Extract the [X, Y] coordinate from the center of the cell holding the provided text.  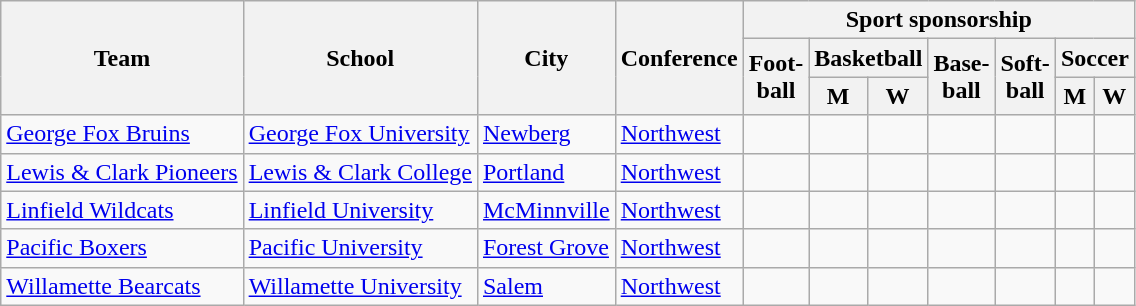
Soft-ball [1025, 77]
Linfield Wildcats [122, 210]
Salem [546, 286]
Portland [546, 172]
Lewis & Clark Pioneers [122, 172]
George Fox University [360, 134]
Pacific University [360, 248]
City [546, 58]
Base-ball [962, 77]
McMinnville [546, 210]
Willamette Bearcats [122, 286]
Basketball [868, 58]
Lewis & Clark College [360, 172]
Foot-ball [776, 77]
Newberg [546, 134]
School [360, 58]
George Fox Bruins [122, 134]
Soccer [1094, 58]
Conference [679, 58]
Forest Grove [546, 248]
Linfield University [360, 210]
Pacific Boxers [122, 248]
Sport sponsorship [938, 20]
Willamette University [360, 286]
Team [122, 58]
